Locate the cell with the specified text and output its [x, y] center coordinate. 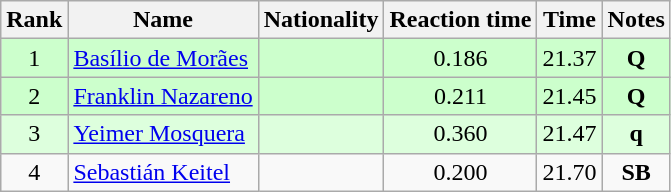
0.200 [460, 172]
Basílio de Morães [163, 58]
SB [636, 172]
21.37 [570, 58]
4 [34, 172]
0.360 [460, 134]
2 [34, 96]
0.186 [460, 58]
Name [163, 20]
q [636, 134]
3 [34, 134]
Reaction time [460, 20]
Sebastián Keitel [163, 172]
21.47 [570, 134]
Time [570, 20]
Nationality [321, 20]
Rank [34, 20]
1 [34, 58]
21.70 [570, 172]
0.211 [460, 96]
21.45 [570, 96]
Yeimer Mosquera [163, 134]
Franklin Nazareno [163, 96]
Notes [636, 20]
